Output the (x, y) coordinate of the center of the cell containing the given text.  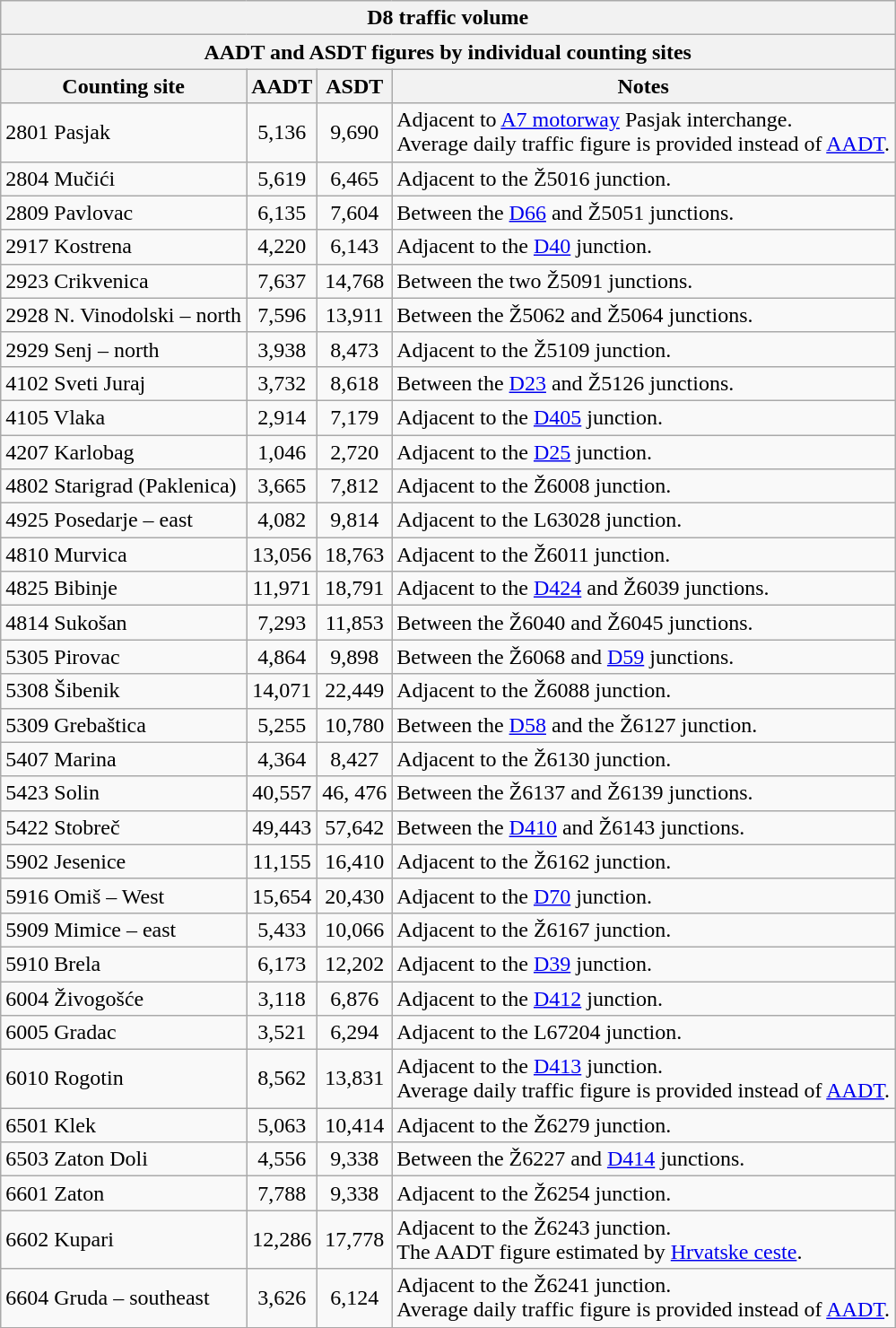
6,124 (355, 1297)
Between the D58 and the Ž6127 junction. (644, 725)
Adjacent to the Ž6162 junction. (644, 861)
5305 Pirovac (124, 657)
2,720 (355, 451)
20,430 (355, 896)
Adjacent to the L63028 junction. (644, 520)
7,293 (282, 623)
6004 Živogošće (124, 999)
6602 Kupari (124, 1240)
Adjacent to the Ž6167 junction. (644, 930)
Between the Ž6040 and Ž6045 junctions. (644, 623)
5309 Grebaštica (124, 725)
11,971 (282, 589)
1,046 (282, 451)
6,294 (355, 1033)
Adjacent to the D413 junction.Average daily traffic figure is provided instead of AADT. (644, 1079)
Adjacent to the D39 junction. (644, 964)
Adjacent to the D70 junction. (644, 896)
2804 Mučići (124, 179)
Between the two Ž5091 junctions. (644, 281)
Adjacent to the Ž6130 junction. (644, 759)
Adjacent to A7 motorway Pasjak interchange.Average daily traffic figure is provided instead of AADT. (644, 133)
3,521 (282, 1033)
Adjacent to the L67204 junction. (644, 1033)
D8 traffic volume (448, 18)
5,136 (282, 133)
3,938 (282, 349)
8,473 (355, 349)
8,618 (355, 383)
57,642 (355, 827)
10,066 (355, 930)
8,562 (282, 1079)
6,173 (282, 964)
14,768 (355, 281)
12,286 (282, 1240)
5916 Omiš – West (124, 896)
Adjacent to the Ž6088 junction. (644, 691)
AADT and ASDT figures by individual counting sites (448, 52)
Adjacent to the D424 and Ž6039 junctions. (644, 589)
3,665 (282, 486)
4207 Karlobag (124, 451)
6601 Zaton (124, 1193)
7,788 (282, 1193)
6010 Rogotin (124, 1079)
4102 Sveti Juraj (124, 383)
5308 Šibenik (124, 691)
6501 Klek (124, 1125)
4105 Vlaka (124, 417)
Between the D66 and Ž5051 junctions. (644, 213)
6503 Zaton Doli (124, 1159)
5423 Solin (124, 793)
4,364 (282, 759)
AADT (282, 86)
2928 N. Vinodolski – north (124, 315)
4,864 (282, 657)
17,778 (355, 1240)
3,118 (282, 999)
5902 Jesenice (124, 861)
7,596 (282, 315)
40,557 (282, 793)
18,791 (355, 589)
Adjacent to the D25 junction. (644, 451)
2,914 (282, 417)
6,135 (282, 213)
7,637 (282, 281)
4,220 (282, 247)
13,831 (355, 1079)
Between the Ž6227 and D414 junctions. (644, 1159)
13,911 (355, 315)
12,202 (355, 964)
6604 Gruda – southeast (124, 1297)
4814 Sukošan (124, 623)
Between the Ž6137 and Ž6139 junctions. (644, 793)
8,427 (355, 759)
5910 Brela (124, 964)
Adjacent to the Ž6011 junction. (644, 555)
Adjacent to the Ž6243 junction.The AADT figure estimated by Hrvatske ceste. (644, 1240)
5,433 (282, 930)
5407 Marina (124, 759)
6,876 (355, 999)
Between the Ž5062 and Ž5064 junctions. (644, 315)
5909 Mimice – east (124, 930)
Adjacent to the Ž5016 junction. (644, 179)
18,763 (355, 555)
5,255 (282, 725)
Adjacent to the D405 junction. (644, 417)
5,619 (282, 179)
Between the D410 and Ž6143 junctions. (644, 827)
10,780 (355, 725)
22,449 (355, 691)
13,056 (282, 555)
2809 Pavlovac (124, 213)
7,179 (355, 417)
5422 Stobreč (124, 827)
4,082 (282, 520)
3,626 (282, 1297)
4802 Starigrad (Paklenica) (124, 486)
46, 476 (355, 793)
4810 Murvica (124, 555)
Adjacent to the Ž6008 junction. (644, 486)
2917 Kostrena (124, 247)
11,853 (355, 623)
Between the Ž6068 and D59 junctions. (644, 657)
ASDT (355, 86)
6,143 (355, 247)
10,414 (355, 1125)
7,812 (355, 486)
2929 Senj – north (124, 349)
Adjacent to the D412 junction. (644, 999)
49,443 (282, 827)
7,604 (355, 213)
15,654 (282, 896)
Adjacent to the Ž6241 junction.Average daily traffic figure is provided instead of AADT. (644, 1297)
Notes (644, 86)
9,814 (355, 520)
Adjacent to the Ž6254 junction. (644, 1193)
6005 Gradac (124, 1033)
14,071 (282, 691)
4,556 (282, 1159)
5,063 (282, 1125)
4825 Bibinje (124, 589)
6,465 (355, 179)
3,732 (282, 383)
9,690 (355, 133)
Adjacent to the Ž5109 junction. (644, 349)
16,410 (355, 861)
9,898 (355, 657)
Between the D23 and Ž5126 junctions. (644, 383)
4925 Posedarje – east (124, 520)
2923 Crikvenica (124, 281)
Adjacent to the D40 junction. (644, 247)
Counting site (124, 86)
11,155 (282, 861)
2801 Pasjak (124, 133)
Adjacent to the Ž6279 junction. (644, 1125)
